Determine the [X, Y] coordinate at the center of the cell enclosing the given text.  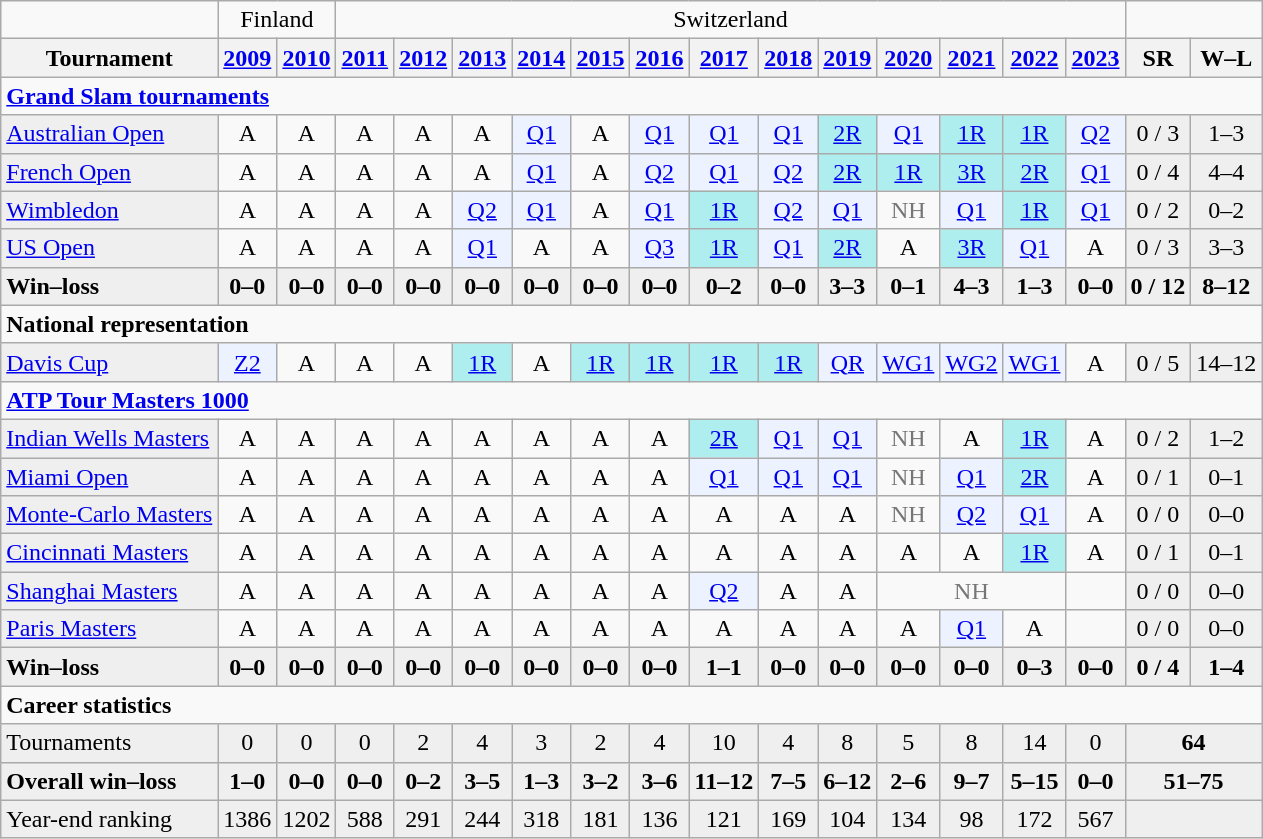
WG2 [972, 362]
181 [600, 819]
4–3 [972, 286]
Indian Wells Masters [110, 438]
5–15 [1034, 781]
291 [424, 819]
11–12 [724, 781]
2013 [482, 58]
121 [724, 819]
Finland [277, 20]
Davis Cup [110, 362]
2016 [660, 58]
6–12 [848, 781]
244 [482, 819]
98 [972, 819]
3 [542, 743]
3–2 [600, 781]
567 [1096, 819]
1–2 [1226, 438]
2023 [1096, 58]
Tournaments [110, 743]
Q3 [660, 248]
1–4 [1226, 667]
Shanghai Masters [110, 591]
2010 [306, 58]
French Open [110, 172]
0 / 12 [1158, 286]
1–0 [248, 781]
2018 [788, 58]
Wimbledon [110, 210]
1202 [306, 819]
8–12 [1226, 286]
Monte-Carlo Masters [110, 515]
Paris Masters [110, 629]
2009 [248, 58]
104 [848, 819]
2019 [848, 58]
2022 [1034, 58]
Australian Open [110, 134]
National representation [632, 324]
2012 [424, 58]
318 [542, 819]
QR [848, 362]
Career statistics [632, 705]
2011 [365, 58]
9–7 [972, 781]
0–3 [1034, 667]
4–4 [1226, 172]
7–5 [788, 781]
14 [1034, 743]
5 [908, 743]
3–6 [660, 781]
Z2 [248, 362]
2015 [600, 58]
3–5 [482, 781]
10 [724, 743]
2021 [972, 58]
2020 [908, 58]
172 [1034, 819]
51–75 [1194, 781]
1386 [248, 819]
136 [660, 819]
Grand Slam tournaments [632, 96]
2017 [724, 58]
W–L [1226, 58]
Switzerland [730, 20]
1–1 [724, 667]
Year-end ranking [110, 819]
64 [1194, 743]
Tournament [110, 58]
2014 [542, 58]
Cincinnati Masters [110, 553]
ATP Tour Masters 1000 [632, 400]
0 / 5 [1158, 362]
SR [1158, 58]
Miami Open [110, 477]
169 [788, 819]
2–6 [908, 781]
588 [365, 819]
US Open [110, 248]
Overall win–loss [110, 781]
14–12 [1226, 362]
134 [908, 819]
